Return (x, y) of the center of cell containing provided text 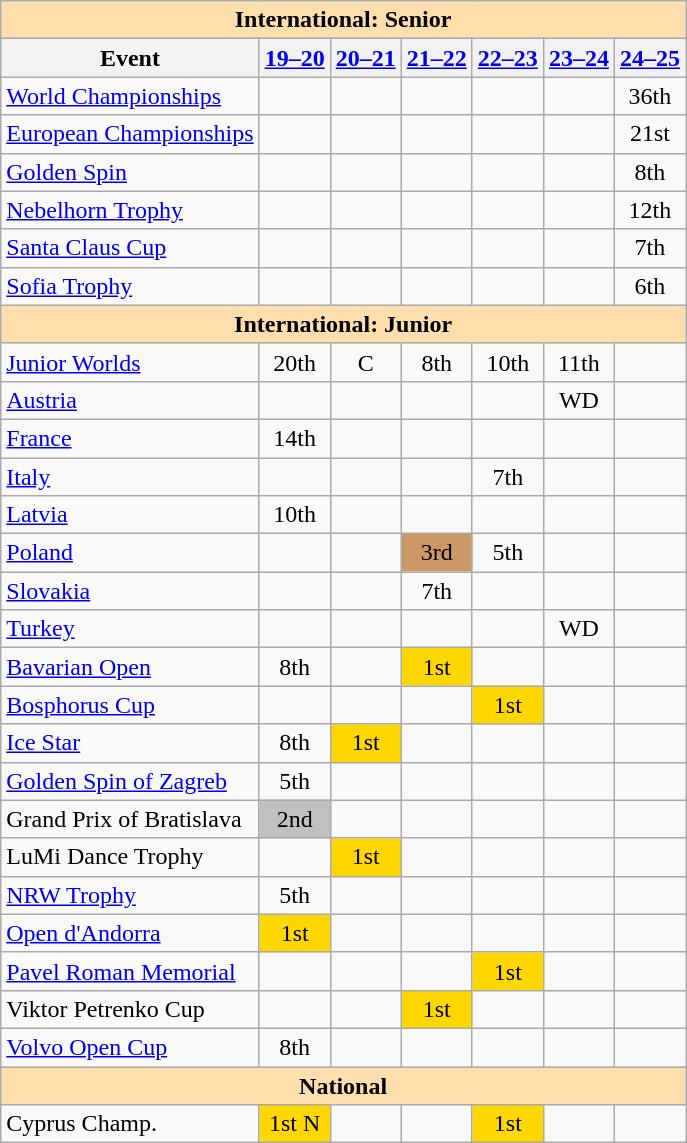
C (366, 362)
European Championships (130, 134)
NRW Trophy (130, 895)
23–24 (578, 58)
Latvia (130, 515)
National (344, 1085)
Slovakia (130, 591)
2nd (294, 819)
19–20 (294, 58)
Cyprus Champ. (130, 1124)
Viktor Petrenko Cup (130, 1009)
11th (578, 362)
Austria (130, 400)
20th (294, 362)
World Championships (130, 96)
International: Junior (344, 324)
Sofia Trophy (130, 286)
Poland (130, 553)
Open d'Andorra (130, 933)
International: Senior (344, 20)
Volvo Open Cup (130, 1047)
6th (650, 286)
Pavel Roman Memorial (130, 971)
12th (650, 210)
21–22 (436, 58)
21st (650, 134)
France (130, 438)
Nebelhorn Trophy (130, 210)
Golden Spin of Zagreb (130, 781)
Bosphorus Cup (130, 705)
Event (130, 58)
24–25 (650, 58)
Turkey (130, 629)
22–23 (508, 58)
Bavarian Open (130, 667)
Ice Star (130, 743)
Junior Worlds (130, 362)
LuMi Dance Trophy (130, 857)
36th (650, 96)
Golden Spin (130, 172)
3rd (436, 553)
1st N (294, 1124)
20–21 (366, 58)
14th (294, 438)
Santa Claus Cup (130, 248)
Grand Prix of Bratislava (130, 819)
Italy (130, 477)
